Locate the cell with the specified text and output its (x, y) center coordinate. 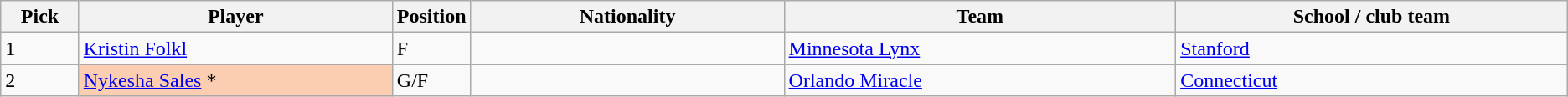
Stanford (1372, 48)
Connecticut (1372, 80)
Team (980, 17)
Orlando Miracle (980, 80)
Kristin Folkl (235, 48)
2 (40, 80)
Position (431, 17)
School / club team (1372, 17)
F (431, 48)
1 (40, 48)
Pick (40, 17)
Nationality (627, 17)
Nykesha Sales * (235, 80)
Player (235, 17)
G/F (431, 80)
Minnesota Lynx (980, 48)
